Scan for the cell matching the given text and deliver its (x, y) coordinate at center. 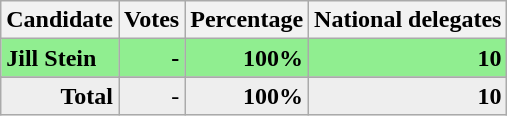
Candidate (60, 20)
Votes (151, 20)
Total (60, 96)
Jill Stein (60, 58)
National delegates (408, 20)
Percentage (247, 20)
